Provide the [X, Y] coordinate of the cell's center where the given text is located.  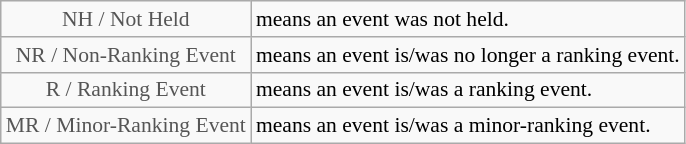
means an event was not held. [468, 19]
means an event is/was a ranking event. [468, 90]
NH / Not Held [126, 19]
R / Ranking Event [126, 90]
MR / Minor-Ranking Event [126, 126]
NR / Non-Ranking Event [126, 55]
means an event is/was no longer a ranking event. [468, 55]
means an event is/was a minor-ranking event. [468, 126]
